Pinpoint the cell where the given text exists, returning its (X, Y) midpoint coordinate. 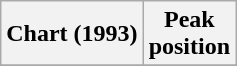
Chart (1993) (72, 34)
Peakposition (189, 34)
